Provide the (X, Y) coordinate of the cell's center where the given text is located.  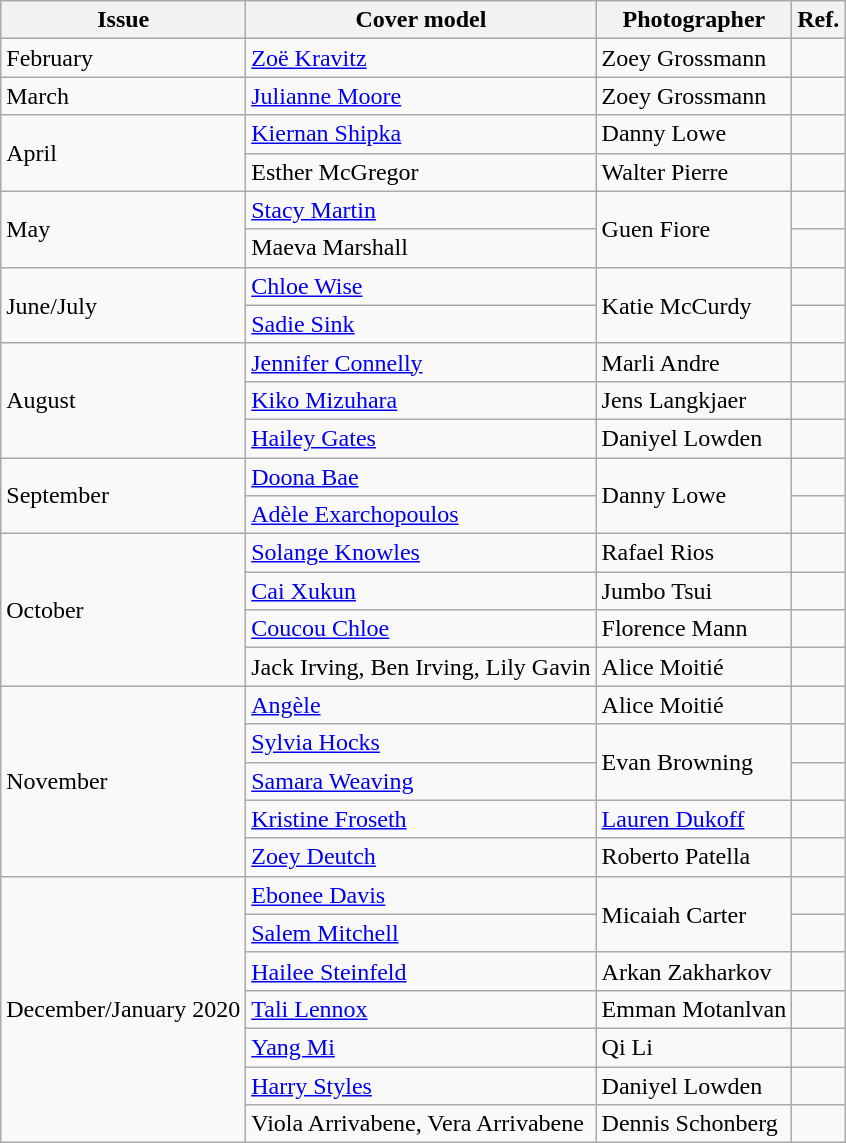
Zoë Kravitz (421, 58)
September (124, 496)
Angèle (421, 705)
Issue (124, 20)
Micaiah Carter (694, 914)
Zoey Deutch (421, 857)
Sylvia Hocks (421, 743)
Jumbo Tsui (694, 591)
Sadie Sink (421, 324)
Kiernan Shipka (421, 134)
Harry Styles (421, 1085)
Viola Arrivabene, Vera Arrivabene (421, 1124)
June/July (124, 305)
Emman Motanlvan (694, 1009)
Walter Pierre (694, 172)
Kristine Froseth (421, 819)
Marli Andre (694, 362)
Photographer (694, 20)
Cai Xukun (421, 591)
Samara Weaving (421, 781)
Adèle Exarchopoulos (421, 515)
Hailee Steinfeld (421, 971)
Lauren Dukoff (694, 819)
Solange Knowles (421, 553)
August (124, 400)
Julianne Moore (421, 96)
Coucou Chloe (421, 629)
Maeva Marshall (421, 248)
Tali Lennox (421, 1009)
Arkan Zakharkov (694, 971)
April (124, 153)
Rafael Rios (694, 553)
Jens Langkjaer (694, 400)
November (124, 781)
March (124, 96)
Ref. (818, 20)
Guen Fiore (694, 229)
February (124, 58)
Evan Browning (694, 762)
Stacy Martin (421, 210)
Yang Mi (421, 1047)
October (124, 610)
Ebonee Davis (421, 895)
December/January 2020 (124, 1009)
Chloe Wise (421, 286)
Roberto Patella (694, 857)
Qi Li (694, 1047)
Cover model (421, 20)
Florence Mann (694, 629)
Kiko Mizuhara (421, 400)
Doona Bae (421, 477)
Katie McCurdy (694, 305)
Jack Irving, Ben Irving, Lily Gavin (421, 667)
Hailey Gates (421, 438)
Esther McGregor (421, 172)
Dennis Schonberg (694, 1124)
Salem Mitchell (421, 933)
May (124, 229)
Jennifer Connelly (421, 362)
